For the text-containing cell, return its midpoint in (X, Y) coordinate format. 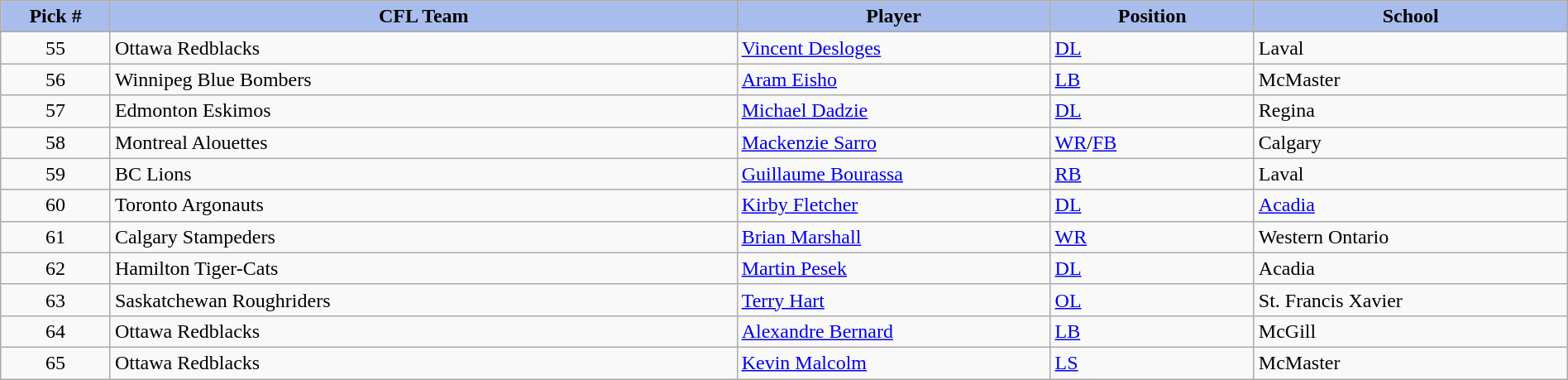
WR (1152, 237)
60 (56, 205)
McGill (1411, 331)
Kirby Fletcher (893, 205)
56 (56, 79)
Aram Eisho (893, 79)
Michael Dadzie (893, 111)
CFL Team (423, 17)
Player (893, 17)
Hamilton Tiger-Cats (423, 268)
Toronto Argonauts (423, 205)
Alexandre Bernard (893, 331)
Brian Marshall (893, 237)
WR/FB (1152, 142)
Terry Hart (893, 300)
Guillaume Bourassa (893, 174)
64 (56, 331)
LS (1152, 363)
St. Francis Xavier (1411, 300)
Kevin Malcolm (893, 363)
63 (56, 300)
Martin Pesek (893, 268)
Montreal Alouettes (423, 142)
RB (1152, 174)
OL (1152, 300)
61 (56, 237)
55 (56, 48)
Western Ontario (1411, 237)
65 (56, 363)
59 (56, 174)
Pick # (56, 17)
Mackenzie Sarro (893, 142)
Saskatchewan Roughriders (423, 300)
Edmonton Eskimos (423, 111)
Winnipeg Blue Bombers (423, 79)
Calgary Stampeders (423, 237)
Position (1152, 17)
Calgary (1411, 142)
Vincent Desloges (893, 48)
School (1411, 17)
58 (56, 142)
Regina (1411, 111)
57 (56, 111)
62 (56, 268)
BC Lions (423, 174)
